Return [x, y] of the center of cell containing provided text 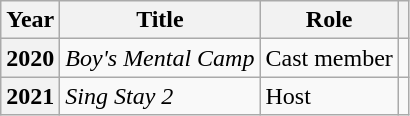
Cast member [329, 58]
Title [160, 20]
Boy's Mental Camp [160, 58]
Role [329, 20]
Year [30, 20]
2021 [30, 96]
Host [329, 96]
Sing Stay 2 [160, 96]
2020 [30, 58]
